Return the (x, y) coordinate for the center point of the cell that contains the specified text.  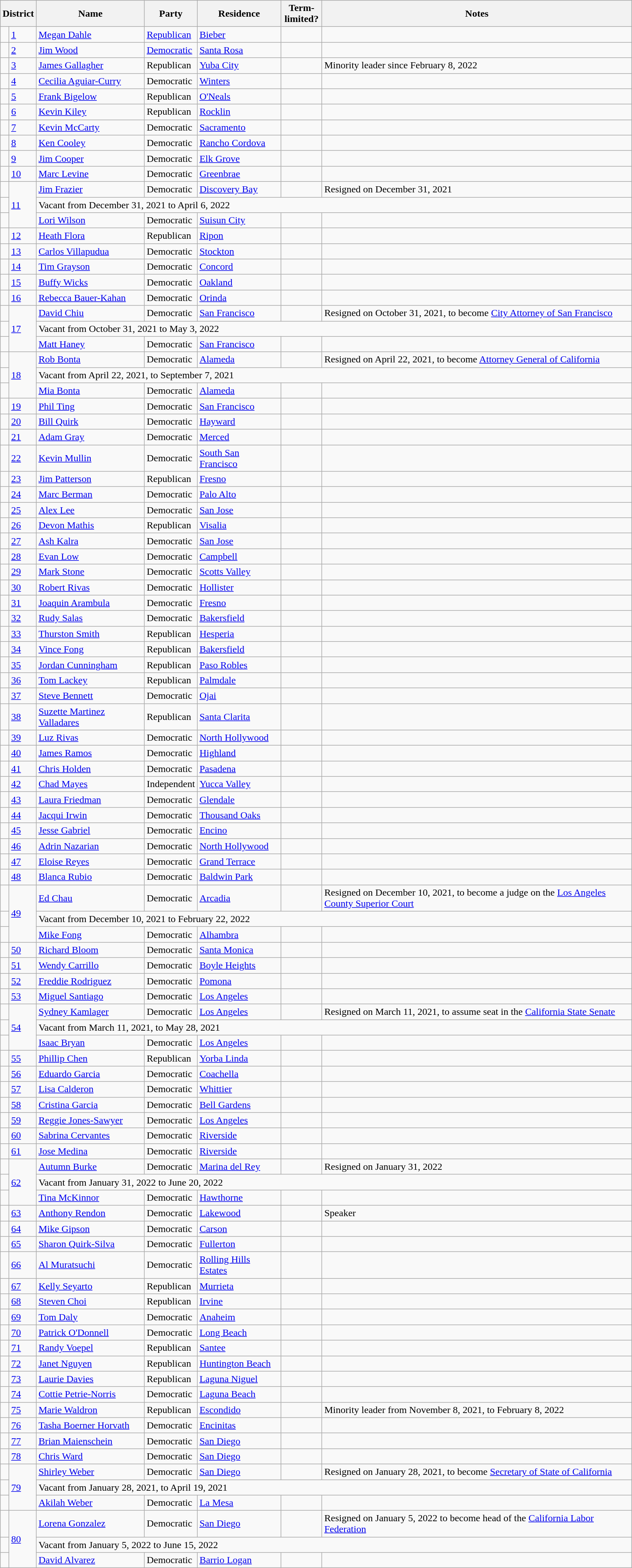
6 (23, 112)
7 (23, 127)
James Gallagher (90, 65)
44 (23, 815)
Bell Gardens (239, 1105)
Resigned on January 28, 2021, to become Secretary of State of California (477, 1472)
13 (23, 251)
Al Muratsuchi (90, 1265)
Encinitas (239, 1425)
Minority leader from November 8, 2021, to February 8, 2022 (477, 1410)
O'Neals (239, 96)
Hawthorne (239, 1197)
Wendy Carrillo (90, 965)
Ken Cooley (90, 143)
37 (23, 696)
David Alvarez (90, 1560)
Rolling Hills Estates (239, 1265)
Matt Haney (90, 344)
Marc Berman (90, 495)
20 (23, 421)
District (18, 14)
Santa Clarita (239, 717)
Frank Bigelow (90, 96)
Megan Dahle (90, 35)
Robert Rivas (90, 587)
74 (23, 1394)
Rancho Cordova (239, 143)
Vacant from January 31, 2022 to June 20, 2022 (334, 1182)
Yuba City (239, 65)
Kevin Kiley (90, 112)
35 (23, 665)
Tom Daly (90, 1317)
Ash Kalra (90, 541)
Highland (239, 753)
25 (23, 510)
30 (23, 587)
77 (23, 1441)
Eloise Reyes (90, 861)
Luz Rivas (90, 738)
Escondido (239, 1410)
8 (23, 143)
Resigned on January 31, 2022 (477, 1167)
50 (23, 950)
Laura Friedman (90, 800)
29 (23, 572)
78 (23, 1456)
Thousand Oaks (239, 815)
Hollister (239, 587)
Huntington Beach (239, 1363)
26 (23, 526)
Irvine (239, 1302)
47 (23, 861)
65 (23, 1244)
Orinda (239, 298)
Reggie Jones-Sawyer (90, 1120)
71 (23, 1348)
34 (23, 649)
Visalia (239, 526)
Scotts Valley (239, 572)
Jose Medina (90, 1151)
Minority leader since February 8, 2022 (477, 65)
Elk Grove (239, 158)
1 (23, 35)
Santee (239, 1348)
Santa Rosa (239, 50)
49 (23, 914)
Adrin Nazarian (90, 846)
58 (23, 1105)
Barrio Logan (239, 1560)
Freddie Rodriguez (90, 981)
Suisun City (239, 220)
10 (23, 174)
48 (23, 877)
52 (23, 981)
Mia Bonta (90, 390)
Richard Bloom (90, 950)
3 (23, 65)
55 (23, 1058)
Yorba Linda (239, 1058)
Ojai (239, 696)
Grand Terrace (239, 861)
Coachella (239, 1074)
Long Beach (239, 1332)
60 (23, 1136)
62 (23, 1182)
53 (23, 997)
Vacant from December 31, 2021 to April 6, 2022 (334, 205)
16 (23, 298)
57 (23, 1089)
Adam Gray (90, 437)
5 (23, 96)
40 (23, 753)
23 (23, 479)
Murrieta (239, 1286)
Carlos Villapudua (90, 251)
73 (23, 1379)
Cottie Petrie-Norris (90, 1394)
Mark Stone (90, 572)
Whittier (239, 1089)
Sacramento (239, 127)
39 (23, 738)
Vacant from April 22, 2021, to September 7, 2021 (334, 375)
Boyle Heights (239, 965)
Laguna Niguel (239, 1379)
41 (23, 769)
Chad Mayes (90, 784)
4 (23, 81)
11 (23, 205)
Palo Alto (239, 495)
38 (23, 717)
Heath Flora (90, 236)
Vince Fong (90, 649)
Rocklin (239, 112)
Shirley Weber (90, 1472)
61 (23, 1151)
Rob Bonta (90, 360)
59 (23, 1120)
17 (23, 329)
Chris Ward (90, 1456)
Yucca Valley (239, 784)
46 (23, 846)
Pasadena (239, 769)
Rebecca Bauer-Kahan (90, 298)
Phillip Chen (90, 1058)
Bieber (239, 35)
Joaquin Arambula (90, 603)
Rudy Salas (90, 618)
Cecilia Aguiar-Curry (90, 81)
Steven Choi (90, 1302)
Resigned on December 10, 2021, to become a judge on the Los Angeles County Superior Court (477, 898)
Akilah Weber (90, 1503)
Independent (171, 784)
Tasha Boerner Horvath (90, 1425)
32 (23, 618)
Chris Holden (90, 769)
Ripon (239, 236)
Sabrina Cervantes (90, 1136)
Kelly Seyarto (90, 1286)
Encino (239, 831)
Randy Voepel (90, 1348)
21 (23, 437)
Speaker (477, 1213)
Jim Patterson (90, 479)
42 (23, 784)
Kevin McCarty (90, 127)
Eduardo Garcia (90, 1074)
51 (23, 965)
72 (23, 1363)
Residence (239, 14)
Blanca Rubio (90, 877)
Resigned on October 31, 2021, to become City Attorney of San Francisco (477, 313)
Mike Fong (90, 934)
79 (23, 1487)
Anaheim (239, 1317)
Alhambra (239, 934)
Carson (239, 1229)
Pomona (239, 981)
Resigned on April 22, 2021, to become Attorney General of California (477, 360)
64 (23, 1229)
63 (23, 1213)
Hayward (239, 421)
Term-limited? (302, 14)
28 (23, 556)
75 (23, 1410)
Arcadia (239, 898)
Evan Low (90, 556)
31 (23, 603)
Autumn Burke (90, 1167)
Anthony Rendon (90, 1213)
54 (23, 1027)
Concord (239, 267)
Resigned on January 5, 2022 to become head of the California Labor Federation (477, 1524)
Baldwin Park (239, 877)
80 (23, 1539)
43 (23, 800)
Vacant from January 5, 2022 to June 15, 2022 (334, 1545)
Devon Mathis (90, 526)
Campbell (239, 556)
12 (23, 236)
Palmdale (239, 680)
Patrick O'Donnell (90, 1332)
Miguel Santiago (90, 997)
Sharon Quirk-Silva (90, 1244)
Merced (239, 437)
2 (23, 50)
Jesse Gabriel (90, 831)
9 (23, 158)
Vacant from December 10, 2021 to February 22, 2022 (334, 919)
David Chiu (90, 313)
Cristina Garcia (90, 1105)
Resigned on March 11, 2021, to assume seat in the California State Senate (477, 1012)
Vacant from March 11, 2021, to May 28, 2021 (334, 1027)
Ed Chau (90, 898)
69 (23, 1317)
Winters (239, 81)
Vacant from October 31, 2021 to May 3, 2022 (334, 329)
36 (23, 680)
76 (23, 1425)
Hesperia (239, 634)
Notes (477, 14)
Jacqui Irwin (90, 815)
14 (23, 267)
Brian Maienschein (90, 1441)
Party (171, 14)
Marie Waldron (90, 1410)
Tina McKinnor (90, 1197)
Phil Ting (90, 406)
Name (90, 14)
Lorena Gonzalez (90, 1524)
27 (23, 541)
66 (23, 1265)
Jim Frazier (90, 189)
Stockton (239, 251)
Santa Monica (239, 950)
Steve Bennett (90, 696)
Tom Lackey (90, 680)
33 (23, 634)
Marc Levine (90, 174)
Janet Nguyen (90, 1363)
Jim Wood (90, 50)
South San Francisco (239, 458)
La Mesa (239, 1503)
Lakewood (239, 1213)
Jordan Cunningham (90, 665)
Lori Wilson (90, 220)
Suzette Martinez Valladares (90, 717)
Lisa Calderon (90, 1089)
56 (23, 1074)
Discovery Bay (239, 189)
Mike Gipson (90, 1229)
Jim Cooper (90, 158)
15 (23, 282)
Bill Quirk (90, 421)
45 (23, 831)
Vacant from January 28, 2021, to April 19, 2021 (334, 1487)
18 (23, 375)
Buffy Wicks (90, 282)
Laurie Davies (90, 1379)
Greenbrae (239, 174)
70 (23, 1332)
Kevin Mullin (90, 458)
19 (23, 406)
Tim Grayson (90, 267)
Thurston Smith (90, 634)
Marina del Rey (239, 1167)
68 (23, 1302)
Paso Robles (239, 665)
Laguna Beach (239, 1394)
Sydney Kamlager (90, 1012)
67 (23, 1286)
Isaac Bryan (90, 1043)
Resigned on December 31, 2021 (477, 189)
Glendale (239, 800)
22 (23, 458)
Oakland (239, 282)
James Ramos (90, 753)
24 (23, 495)
Fullerton (239, 1244)
Alex Lee (90, 510)
